For the text-containing cell, return its midpoint in [x, y] coordinate format. 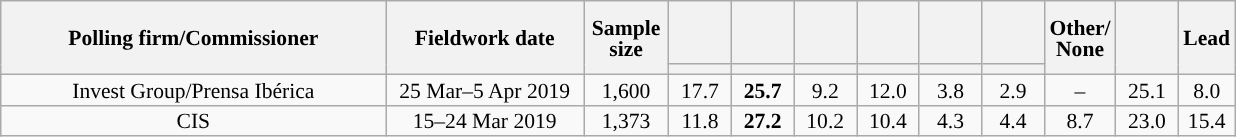
3.8 [950, 90]
1,373 [626, 120]
1,600 [626, 90]
Invest Group/Prensa Ibérica [194, 90]
8.0 [1206, 90]
2.9 [1014, 90]
Sample size [626, 38]
10.2 [826, 120]
8.7 [1080, 120]
– [1080, 90]
23.0 [1148, 120]
4.3 [950, 120]
25 Mar–5 Apr 2019 [485, 90]
12.0 [888, 90]
4.4 [1014, 120]
15–24 Mar 2019 [485, 120]
CIS [194, 120]
Other/None [1080, 38]
10.4 [888, 120]
Lead [1206, 38]
17.7 [700, 90]
25.7 [762, 90]
Polling firm/Commissioner [194, 38]
11.8 [700, 120]
9.2 [826, 90]
Fieldwork date [485, 38]
15.4 [1206, 120]
27.2 [762, 120]
25.1 [1148, 90]
